Capture the cell that displays the provided text and extract its [X, Y] central coordinate. 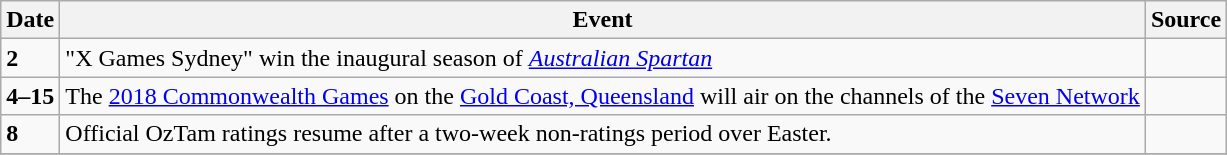
Source [1186, 20]
Date [30, 20]
Event [603, 20]
Official OzTam ratings resume after a two-week non-ratings period over Easter. [603, 134]
2 [30, 58]
8 [30, 134]
The 2018 Commonwealth Games on the Gold Coast, Queensland will air on the channels of the Seven Network [603, 96]
"X Games Sydney" win the inaugural season of Australian Spartan [603, 58]
4–15 [30, 96]
